Capture the cell that displays the provided text and extract its [X, Y] central coordinate. 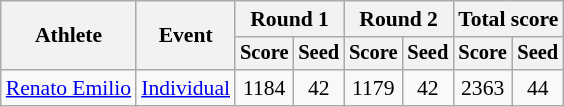
Individual [186, 88]
Total score [508, 19]
1184 [264, 88]
1179 [373, 88]
Round 1 [290, 19]
44 [538, 88]
Renato Emilio [68, 88]
Event [186, 36]
2363 [482, 88]
Round 2 [398, 19]
Athlete [68, 36]
